From the cell containing the given text, extract its center point as (x, y) coordinate. 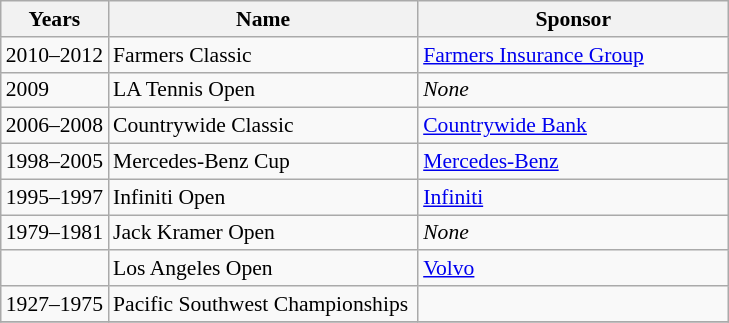
1995–1997 (54, 197)
Pacific Southwest Championships (263, 304)
Volvo (573, 269)
Mercedes-Benz Cup (263, 162)
Countrywide Classic (263, 126)
Countrywide Bank (573, 126)
Infiniti (573, 197)
1927–1975 (54, 304)
Jack Kramer Open (263, 233)
2009 (54, 90)
Mercedes-Benz (573, 162)
Years (54, 19)
Los Angeles Open (263, 269)
1998–2005 (54, 162)
Farmers Classic (263, 55)
2010–2012 (54, 55)
Name (263, 19)
2006–2008 (54, 126)
1979–1981 (54, 233)
Farmers Insurance Group (573, 55)
LA Tennis Open (263, 90)
Sponsor (573, 19)
Infiniti Open (263, 197)
